Capture the cell that displays the provided text and extract its (x, y) central coordinate. 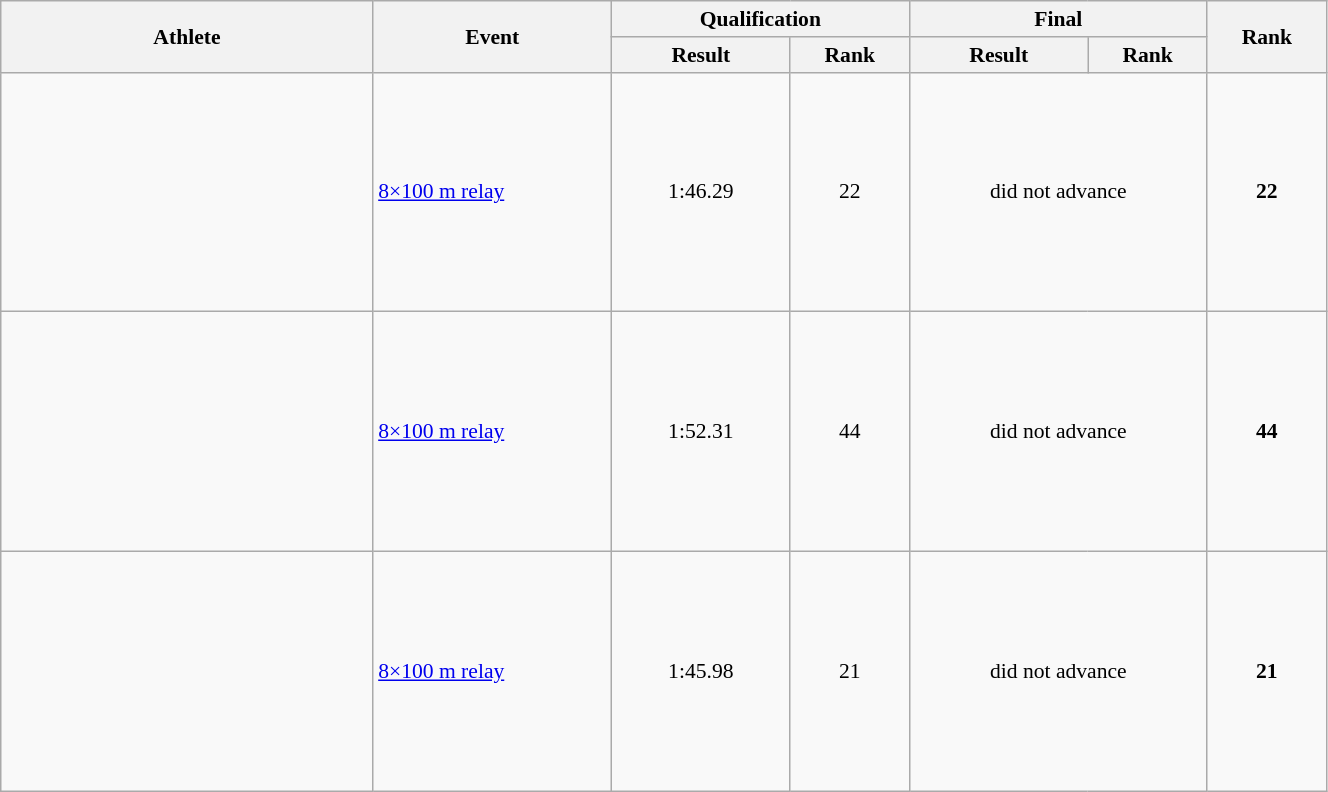
Final (1058, 19)
Athlete (187, 36)
1:45.98 (700, 672)
Qualification (760, 19)
1:52.31 (700, 432)
Event (492, 36)
1:46.29 (700, 192)
